Capture the cell that displays the provided text and extract its (X, Y) central coordinate. 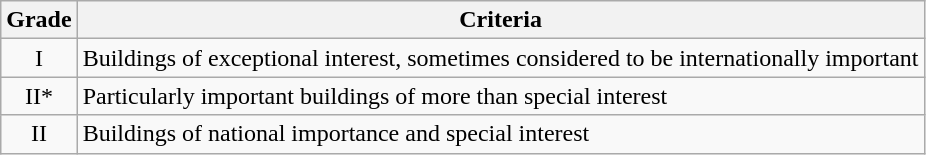
II* (39, 96)
I (39, 58)
Criteria (500, 20)
Particularly important buildings of more than special interest (500, 96)
II (39, 134)
Buildings of national importance and special interest (500, 134)
Buildings of exceptional interest, sometimes considered to be internationally important (500, 58)
Grade (39, 20)
